Output the (X, Y) coordinate of the center of the cell containing the given text.  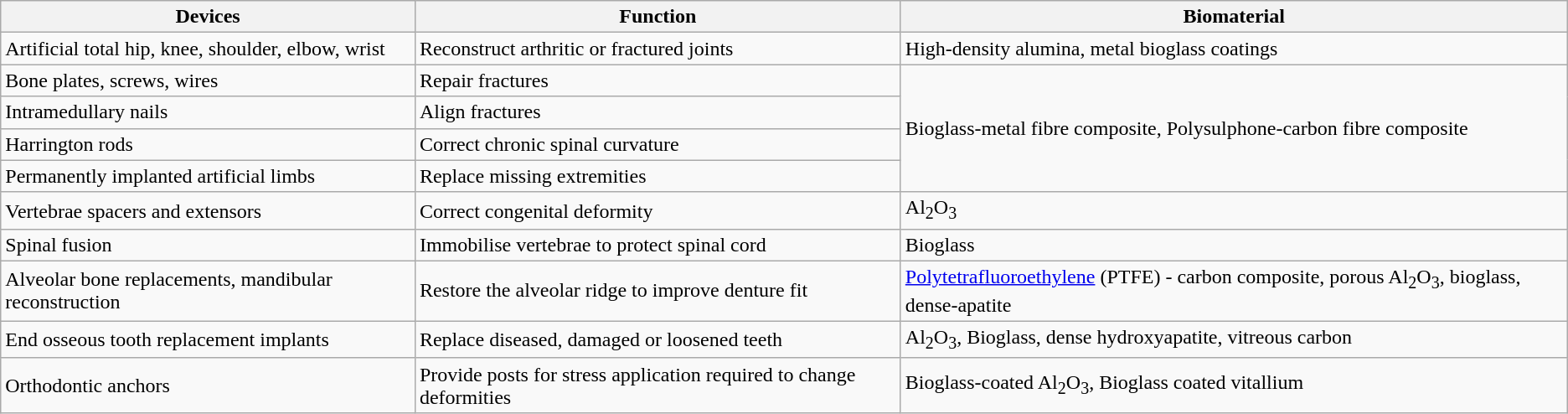
Replace missing extremities (658, 176)
Function (658, 17)
Intramedullary nails (208, 112)
Restore the alveolar ridge to improve denture fit (658, 292)
Biomaterial (1234, 17)
Bioglass-coated Al2O3, Bioglass coated vitallium (1234, 386)
Reconstruct arthritic or fractured joints (658, 49)
Bone plates, screws, wires (208, 80)
Repair fractures (658, 80)
Replace diseased, damaged or loosened teeth (658, 339)
Polytetrafluoroethylene (PTFE) - carbon composite, porous Al2O3, bioglass, dense-apatite (1234, 292)
Spinal fusion (208, 245)
Orthodontic anchors (208, 386)
Provide posts for stress application required to change deformities (658, 386)
Permanently implanted artificial limbs (208, 176)
Alveolar bone replacements, mandibular reconstruction (208, 292)
Vertebrae spacers and extensors (208, 210)
Al2O3, Bioglass, dense hydroxyapatite, vitreous carbon (1234, 339)
Harrington rods (208, 144)
Correct chronic spinal curvature (658, 144)
Correct congenital deformity (658, 210)
High-density alumina, metal bioglass coatings (1234, 49)
Align fractures (658, 112)
End osseous tooth replacement implants (208, 339)
Immobilise vertebrae to protect spinal cord (658, 245)
Artificial total hip, knee, shoulder, elbow, wrist (208, 49)
Al2O3 (1234, 210)
Bioglass-metal fibre composite, Polysulphone-carbon fibre composite (1234, 128)
Bioglass (1234, 245)
Devices (208, 17)
